Determine the [x, y] coordinate at the center of the cell enclosing the given text.  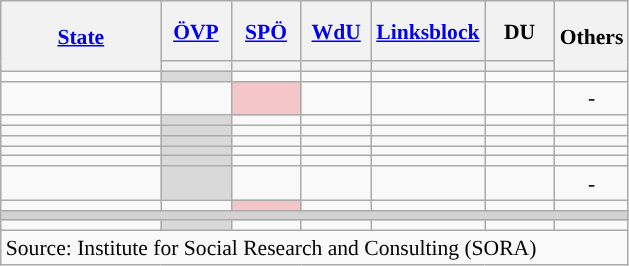
Linksblock [428, 31]
WdU [336, 31]
ÖVP [196, 31]
SPÖ [266, 31]
Source: Institute for Social Research and Consulting (SORA) [315, 248]
DU [520, 31]
Others [592, 36]
State [81, 36]
